For the text-containing cell, return its midpoint in [X, Y] coordinate format. 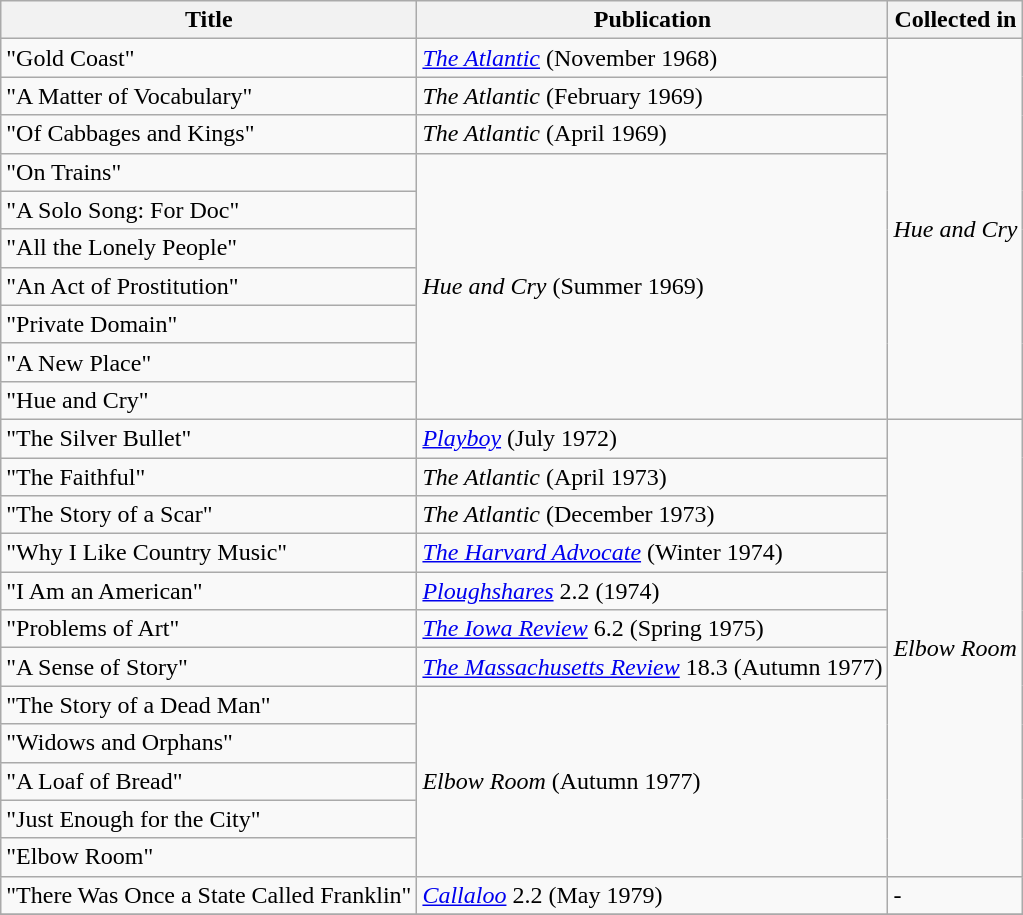
"The Faithful" [209, 477]
"A Sense of Story" [209, 667]
Ploughshares 2.2 (1974) [652, 591]
"Problems of Art" [209, 629]
Elbow Room (Autumn 1977) [652, 781]
"A Loaf of Bread" [209, 781]
"An Act of Prostitution" [209, 286]
Collected in [956, 20]
"There Was Once a State Called Franklin" [209, 895]
Hue and Cry [956, 230]
"The Silver Bullet" [209, 438]
Playboy (July 1972) [652, 438]
Publication [652, 20]
"Of Cabbages and Kings" [209, 134]
Title [209, 20]
"Just Enough for the City" [209, 819]
Hue and Cry (Summer 1969) [652, 286]
"Why I Like Country Music" [209, 553]
The Atlantic (November 1968) [652, 58]
"On Trains" [209, 172]
The Atlantic (April 1973) [652, 477]
"A Solo Song: For Doc" [209, 210]
"Gold Coast" [209, 58]
"I Am an American" [209, 591]
"Private Domain" [209, 324]
Callaloo 2.2 (May 1979) [652, 895]
Elbow Room [956, 648]
- [956, 895]
"Widows and Orphans" [209, 743]
The Iowa Review 6.2 (Spring 1975) [652, 629]
The Harvard Advocate (Winter 1974) [652, 553]
"The Story of a Scar" [209, 515]
"All the Lonely People" [209, 248]
The Massachusetts Review 18.3 (Autumn 1977) [652, 667]
"Hue and Cry" [209, 400]
"Elbow Room" [209, 857]
The Atlantic (December 1973) [652, 515]
"The Story of a Dead Man" [209, 705]
"A Matter of Vocabulary" [209, 96]
The Atlantic (February 1969) [652, 96]
The Atlantic (April 1969) [652, 134]
"A New Place" [209, 362]
